Provide the [X, Y] coordinate of the cell's center where the given text is located.  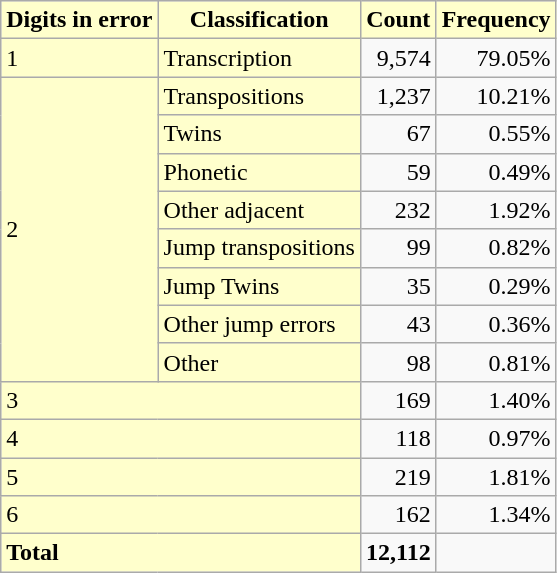
5 [181, 477]
219 [398, 477]
Frequency [496, 20]
3 [181, 400]
4 [181, 438]
0.97% [496, 438]
98 [398, 362]
0.82% [496, 248]
Phonetic [259, 172]
Other jump errors [259, 324]
Classification [259, 20]
Other [259, 362]
10.21% [496, 96]
1.34% [496, 515]
118 [398, 438]
6 [181, 515]
232 [398, 210]
0.81% [496, 362]
169 [398, 400]
1.40% [496, 400]
Transcription [259, 58]
1 [80, 58]
9,574 [398, 58]
67 [398, 134]
1.81% [496, 477]
0.36% [496, 324]
Jump Twins [259, 286]
59 [398, 172]
2 [80, 229]
162 [398, 515]
0.55% [496, 134]
Jump transpositions [259, 248]
Count [398, 20]
79.05% [496, 58]
Digits in error [80, 20]
12,112 [398, 553]
Twins [259, 134]
0.49% [496, 172]
1,237 [398, 96]
1.92% [496, 210]
Transpositions [259, 96]
43 [398, 324]
35 [398, 286]
0.29% [496, 286]
99 [398, 248]
Other adjacent [259, 210]
Total [181, 553]
